Return [x, y] of the center of cell containing provided text 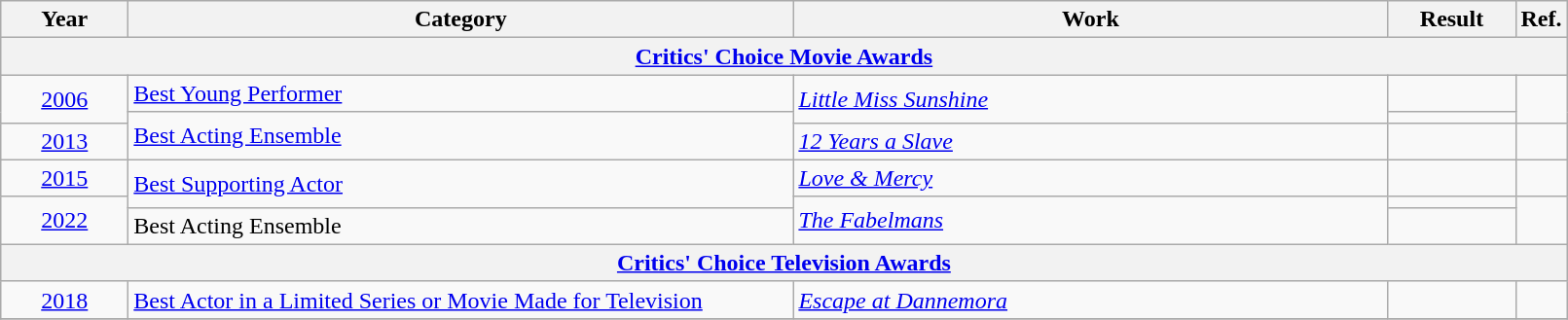
Category [461, 19]
2013 [64, 141]
Best Young Performer [461, 93]
2015 [64, 178]
Critics' Choice Television Awards [784, 263]
Result [1452, 19]
2006 [64, 99]
Best Supporting Actor [461, 183]
12 Years a Slave [1090, 141]
Escape at Dannemora [1090, 300]
Ref. [1542, 19]
2018 [64, 300]
The Fabelmans [1090, 220]
Little Miss Sunshine [1090, 99]
Best Actor in a Limited Series or Movie Made for Television [461, 300]
Work [1090, 19]
2022 [64, 220]
Love & Mercy [1090, 178]
Critics' Choice Movie Awards [784, 56]
Year [64, 19]
